Return the (X, Y) coordinate for the center point of the cell that contains the specified text.  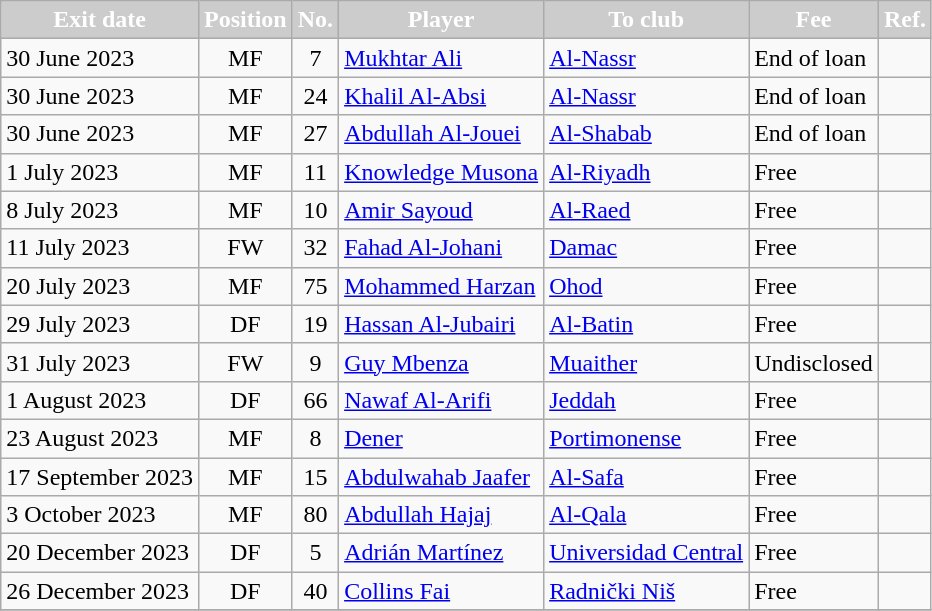
23 August 2023 (100, 438)
Fahad Al-Johani (442, 248)
Fee (814, 20)
7 (315, 58)
40 (315, 591)
Abdulwahab Jaafer (442, 477)
Undisclosed (814, 362)
Al-Raed (646, 210)
Knowledge Musona (442, 172)
Damac (646, 248)
24 (315, 96)
Nawaf Al-Arifi (442, 400)
Al-Riyadh (646, 172)
Hassan Al-Jubairi (442, 324)
Al-Batin (646, 324)
8 (315, 438)
1 July 2023 (100, 172)
Mukhtar Ali (442, 58)
Jeddah (646, 400)
15 (315, 477)
1 August 2023 (100, 400)
20 July 2023 (100, 286)
Khalil Al-Absi (442, 96)
Al-Shabab (646, 134)
Adrián Martínez (442, 553)
Ohod (646, 286)
11 (315, 172)
20 December 2023 (100, 553)
31 July 2023 (100, 362)
Amir Sayoud (442, 210)
Abdullah Al-Jouei (442, 134)
Radnički Niš (646, 591)
Exit date (100, 20)
Guy Mbenza (442, 362)
8 July 2023 (100, 210)
26 December 2023 (100, 591)
32 (315, 248)
Universidad Central (646, 553)
3 October 2023 (100, 515)
11 July 2023 (100, 248)
75 (315, 286)
Mohammed Harzan (442, 286)
Portimonense (646, 438)
66 (315, 400)
Muaither (646, 362)
10 (315, 210)
17 September 2023 (100, 477)
Al-Safa (646, 477)
Collins Fai (442, 591)
29 July 2023 (100, 324)
No. (315, 20)
Player (442, 20)
19 (315, 324)
Abdullah Hajaj (442, 515)
80 (315, 515)
27 (315, 134)
9 (315, 362)
Al-Qala (646, 515)
Position (245, 20)
Dener (442, 438)
5 (315, 553)
To club (646, 20)
Ref. (904, 20)
